Detect which cell encompasses the target text, then output its (X, Y) center coordinate. 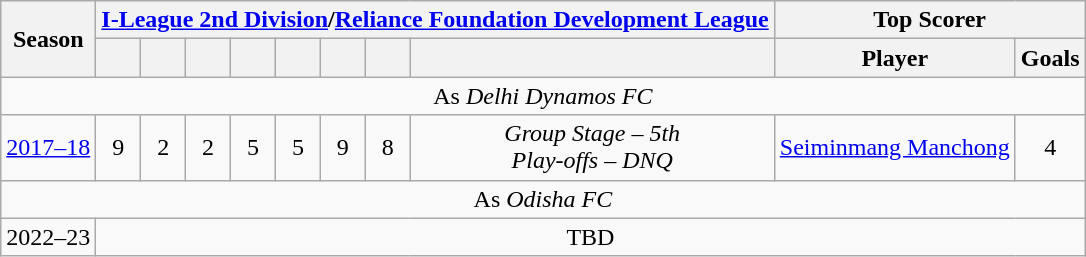
Goals (1050, 58)
4 (1050, 148)
Group Stage – 5th Play-offs – DNQ (592, 148)
2017–18 (48, 148)
Top Scorer (930, 20)
I-League 2nd Division/Reliance Foundation Development League (435, 20)
TBD (590, 237)
Season (48, 39)
Seiminmang Manchong (894, 148)
As Odisha FC (543, 199)
As Delhi Dynamos FC (543, 96)
8 (388, 148)
Player (894, 58)
2022–23 (48, 237)
